From the cell containing the given text, extract its center point as (X, Y) coordinate. 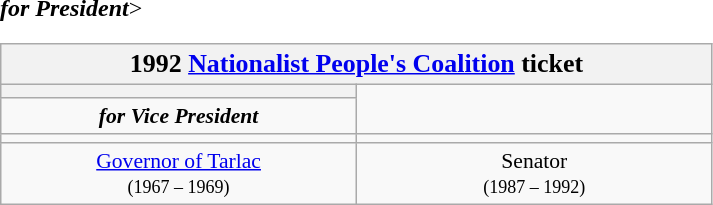
1992 Nationalist People's Coalition ticket (356, 64)
Senator(1987 – 1992) (534, 174)
Governor of Tarlac(1967 – 1969) (179, 174)
for Vice President (179, 116)
